For the text-containing cell, return its midpoint in [X, Y] coordinate format. 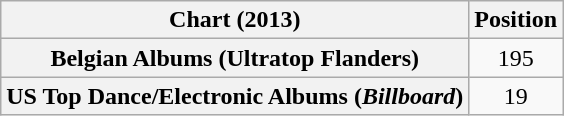
195 [516, 58]
Belgian Albums (Ultratop Flanders) [235, 58]
19 [516, 96]
Chart (2013) [235, 20]
Position [516, 20]
US Top Dance/Electronic Albums (Billboard) [235, 96]
